For the text-containing cell, return its midpoint in [X, Y] coordinate format. 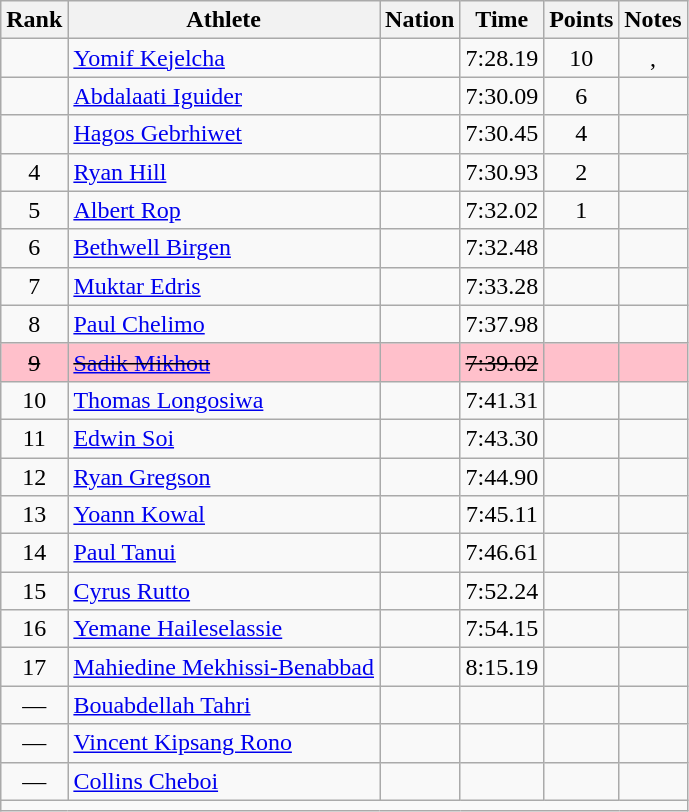
1 [582, 210]
Thomas Longosiwa [224, 400]
7:32.02 [502, 210]
17 [34, 667]
7:52.24 [502, 591]
8:15.19 [502, 667]
7:30.93 [502, 172]
, [653, 58]
Time [502, 20]
Ryan Hill [224, 172]
7:43.30 [502, 438]
Sadik Mikhou [224, 362]
7:30.09 [502, 96]
Points [582, 20]
8 [34, 324]
7:28.19 [502, 58]
Bethwell Birgen [224, 248]
11 [34, 438]
Edwin Soi [224, 438]
15 [34, 591]
7:41.31 [502, 400]
9 [34, 362]
Yoann Kowal [224, 515]
Yomif Kejelcha [224, 58]
Paul Chelimo [224, 324]
Muktar Edris [224, 286]
Mahiedine Mekhissi-Benabbad [224, 667]
Nation [420, 20]
Yemane Haileselassie [224, 629]
7:32.48 [502, 248]
Hagos Gebrhiwet [224, 134]
7:45.11 [502, 515]
16 [34, 629]
7:46.61 [502, 553]
7:39.02 [502, 362]
Abdalaati Iguider [224, 96]
Albert Rop [224, 210]
Ryan Gregson [224, 477]
Bouabdellah Tahri [224, 705]
Collins Cheboi [224, 781]
7:44.90 [502, 477]
Paul Tanui [224, 553]
7:33.28 [502, 286]
7 [34, 286]
7:37.98 [502, 324]
Rank [34, 20]
13 [34, 515]
2 [582, 172]
12 [34, 477]
Cyrus Rutto [224, 591]
7:54.15 [502, 629]
7:30.45 [502, 134]
5 [34, 210]
Athlete [224, 20]
14 [34, 553]
Vincent Kipsang Rono [224, 743]
Notes [653, 20]
